Detect which cell encompasses the target text, then output its [x, y] center coordinate. 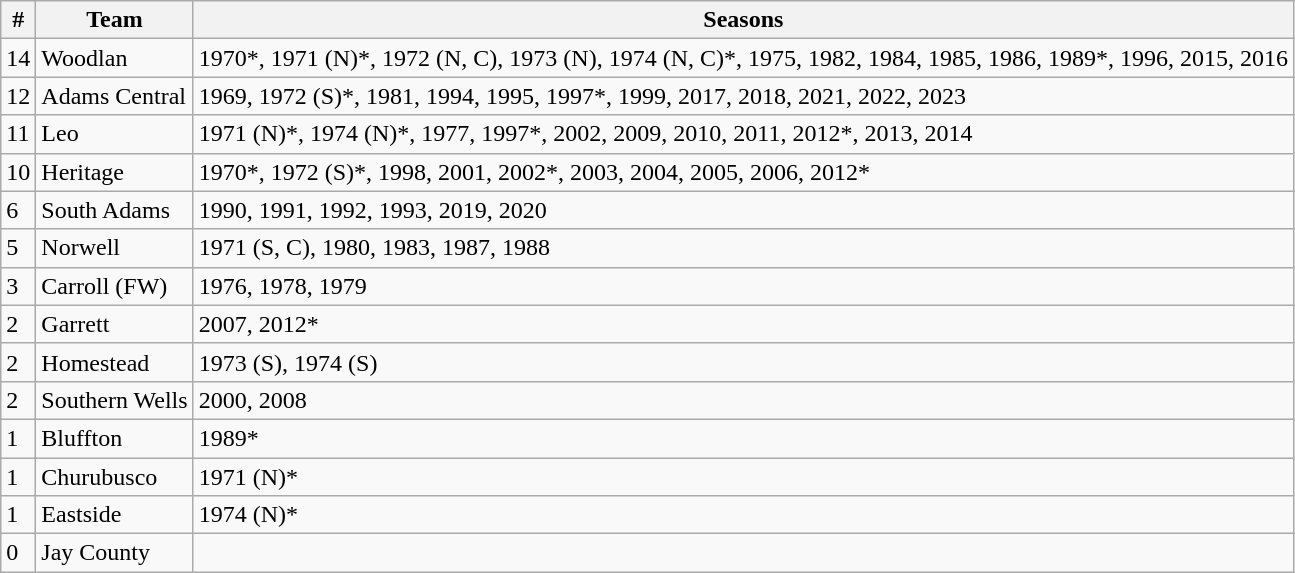
11 [18, 134]
1976, 1978, 1979 [743, 286]
2000, 2008 [743, 400]
6 [18, 210]
Churubusco [114, 477]
Seasons [743, 20]
1970*, 1972 (S)*, 1998, 2001, 2002*, 2003, 2004, 2005, 2006, 2012* [743, 172]
1969, 1972 (S)*, 1981, 1994, 1995, 1997*, 1999, 2017, 2018, 2021, 2022, 2023 [743, 96]
1971 (N)* [743, 477]
Leo [114, 134]
2007, 2012* [743, 324]
South Adams [114, 210]
Heritage [114, 172]
Garrett [114, 324]
# [18, 20]
Eastside [114, 515]
Woodlan [114, 58]
1971 (N)*, 1974 (N)*, 1977, 1997*, 2002, 2009, 2010, 2011, 2012*, 2013, 2014 [743, 134]
1989* [743, 438]
14 [18, 58]
Team [114, 20]
1973 (S), 1974 (S) [743, 362]
12 [18, 96]
Norwell [114, 248]
1971 (S, C), 1980, 1983, 1987, 1988 [743, 248]
0 [18, 553]
5 [18, 248]
3 [18, 286]
1970*, 1971 (N)*, 1972 (N, C), 1973 (N), 1974 (N, C)*, 1975, 1982, 1984, 1985, 1986, 1989*, 1996, 2015, 2016 [743, 58]
1974 (N)* [743, 515]
Jay County [114, 553]
Homestead [114, 362]
Adams Central [114, 96]
1990, 1991, 1992, 1993, 2019, 2020 [743, 210]
Southern Wells [114, 400]
Carroll (FW) [114, 286]
Bluffton [114, 438]
10 [18, 172]
